Find where the given text appears and provide that cell's center as [x, y] coordinate. 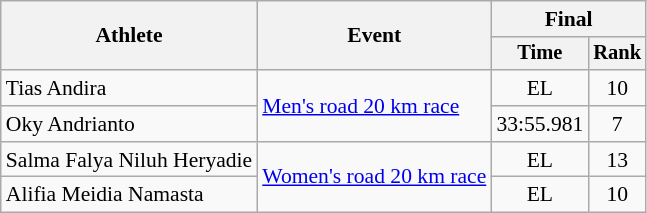
Oky Andrianto [129, 124]
Men's road 20 km race [374, 106]
33:55.981 [540, 124]
Tias Andira [129, 88]
Event [374, 36]
Athlete [129, 36]
7 [617, 124]
Salma Falya Niluh Heryadie [129, 160]
Rank [617, 54]
Alifia Meidia Namasta [129, 195]
Time [540, 54]
Final [568, 19]
13 [617, 160]
Women's road 20 km race [374, 178]
